Find where the given text appears and provide that cell's center as (X, Y) coordinate. 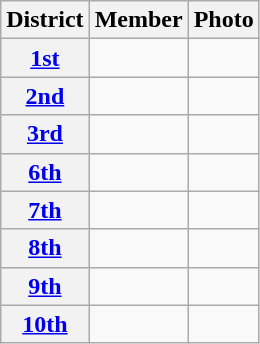
10th (45, 324)
District (45, 20)
3rd (45, 134)
Member (138, 20)
6th (45, 172)
2nd (45, 96)
Photo (224, 20)
8th (45, 248)
9th (45, 286)
1st (45, 58)
7th (45, 210)
